Identify which cell holds the provided text, then report its [x, y] central coordinate. 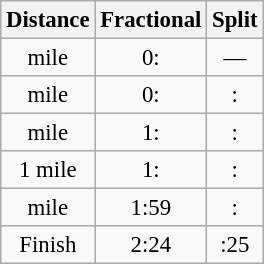
Split [235, 20]
Distance [48, 20]
— [235, 58]
:25 [235, 245]
1 mile [48, 170]
2:24 [151, 245]
Fractional [151, 20]
Finish [48, 245]
1:59 [151, 208]
